Detect which cell encompasses the target text, then output its (X, Y) center coordinate. 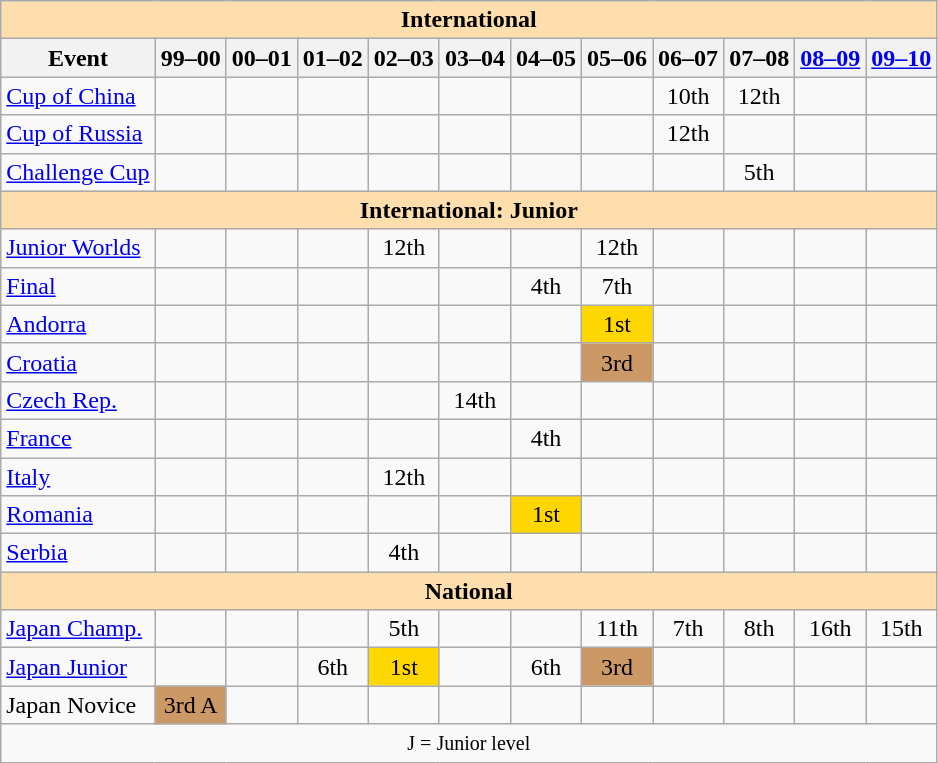
11th (618, 629)
10th (688, 96)
Serbia (78, 553)
France (78, 438)
09–10 (902, 58)
14th (474, 400)
04–05 (546, 58)
Junior Worlds (78, 248)
99–00 (190, 58)
08–09 (830, 58)
International (469, 20)
Event (78, 58)
Romania (78, 515)
06–07 (688, 58)
Croatia (78, 362)
Japan Novice (78, 705)
Italy (78, 477)
Czech Rep. (78, 400)
Japan Junior (78, 667)
15th (902, 629)
07–08 (760, 58)
05–06 (618, 58)
00–01 (262, 58)
01–02 (332, 58)
Cup of China (78, 96)
Challenge Cup (78, 172)
02–03 (404, 58)
National (469, 591)
3rd A (190, 705)
8th (760, 629)
International: Junior (469, 210)
16th (830, 629)
Cup of Russia (78, 134)
Andorra (78, 324)
Japan Champ. (78, 629)
03–04 (474, 58)
J = Junior level (469, 743)
Final (78, 286)
